Return [X, Y] of the center of cell containing provided text 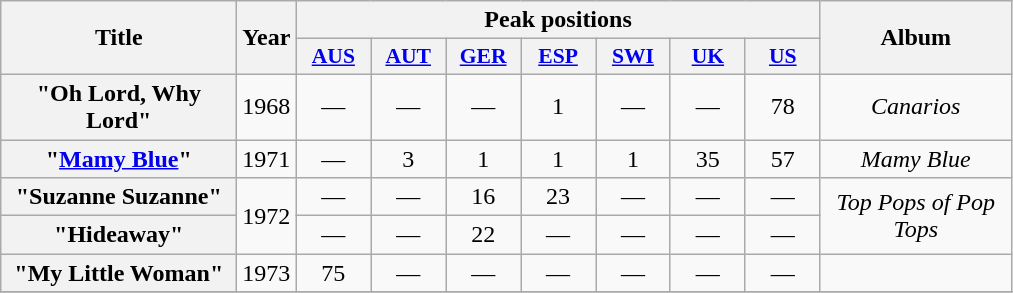
US [782, 57]
Peak positions [558, 20]
"My Little Woman" [119, 273]
1973 [266, 273]
75 [334, 273]
35 [708, 159]
Album [916, 38]
57 [782, 159]
3 [408, 159]
Mamy Blue [916, 159]
"Hideaway" [119, 235]
AUS [334, 57]
AUT [408, 57]
Top Pops of Pop Tops [916, 216]
"Mamy Blue" [119, 159]
1972 [266, 216]
GER [484, 57]
78 [782, 106]
1971 [266, 159]
"Suzanne Suzanne" [119, 197]
SWI [634, 57]
Canarios [916, 106]
22 [484, 235]
1968 [266, 106]
23 [558, 197]
16 [484, 197]
"Oh Lord, Why Lord" [119, 106]
ESP [558, 57]
UK [708, 57]
Year [266, 38]
Title [119, 38]
